Provide the [x, y] coordinate of the cell's center where the given text is located.  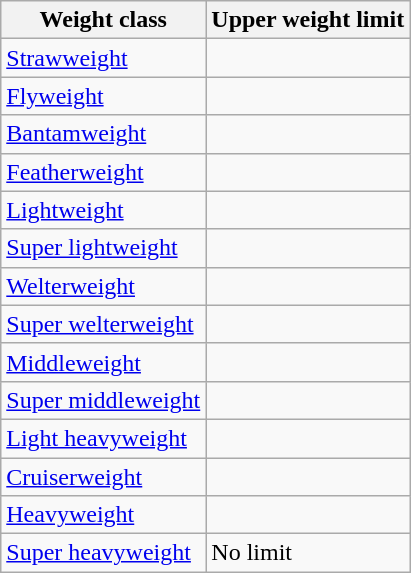
Cruiserweight [104, 477]
Featherweight [104, 172]
Super heavyweight [104, 553]
Super middleweight [104, 400]
Weight class [104, 20]
Light heavyweight [104, 438]
Welterweight [104, 286]
Bantamweight [104, 134]
Middleweight [104, 362]
Flyweight [104, 96]
Heavyweight [104, 515]
Upper weight limit [308, 20]
Super lightweight [104, 248]
Lightweight [104, 210]
Super welterweight [104, 324]
No limit [308, 553]
Strawweight [104, 58]
